Find where the given text appears and provide that cell's center as [X, Y] coordinate. 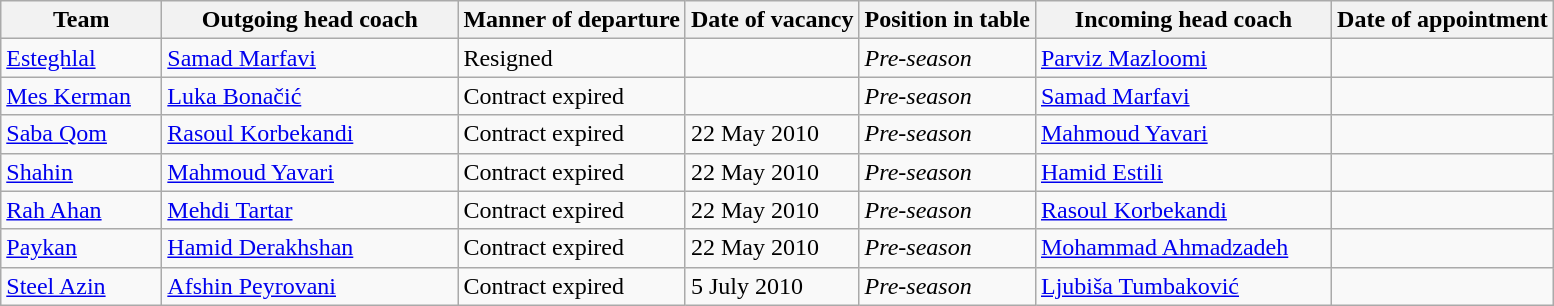
Steel Azin [82, 286]
Resigned [572, 58]
Position in table [947, 20]
Outgoing head coach [310, 20]
Saba Qom [82, 134]
Mohammad Ahmadzadeh [1183, 248]
Parviz Mazloomi [1183, 58]
Team [82, 20]
Incoming head coach [1183, 20]
Date of appointment [1443, 20]
5 July 2010 [772, 286]
Paykan [82, 248]
Hamid Derakhshan [310, 248]
Shahin [82, 172]
Date of vacancy [772, 20]
Mes Kerman [82, 96]
Esteghlal [82, 58]
Rah Ahan [82, 210]
Luka Bonačić [310, 96]
Afshin Peyrovani [310, 286]
Manner of departure [572, 20]
Ljubiša Tumbaković [1183, 286]
Hamid Estili [1183, 172]
Mehdi Tartar [310, 210]
